Provide the (x, y) coordinate of the cell's center where the given text is located.  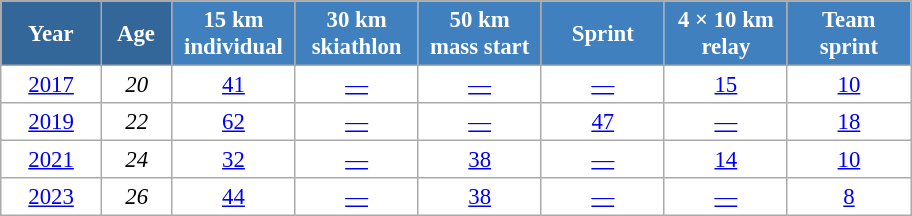
62 (234, 122)
14 (726, 160)
15 (726, 85)
41 (234, 85)
2017 (52, 85)
47 (602, 122)
24 (136, 160)
Team sprint (848, 34)
18 (848, 122)
8 (848, 197)
Sprint (602, 34)
26 (136, 197)
20 (136, 85)
2021 (52, 160)
50 km mass start (480, 34)
4 × 10 km relay (726, 34)
2023 (52, 197)
2019 (52, 122)
22 (136, 122)
32 (234, 160)
15 km individual (234, 34)
30 km skiathlon (356, 34)
44 (234, 197)
Age (136, 34)
Year (52, 34)
